Return [x, y] of the center of cell containing provided text 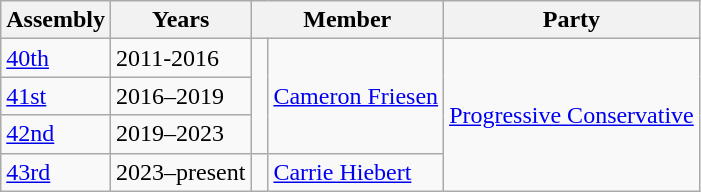
Assembly [56, 20]
Carrie Hiebert [356, 172]
Member [348, 20]
42nd [56, 134]
Progressive Conservative [572, 115]
41st [56, 96]
Years [180, 20]
2019–2023 [180, 134]
2016–2019 [180, 96]
Cameron Friesen [356, 96]
40th [56, 58]
2023–present [180, 172]
43rd [56, 172]
Party [572, 20]
2011-2016 [180, 58]
